Identify which cell holds the provided text, then report its (x, y) central coordinate. 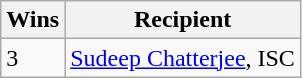
Sudeep Chatterjee, ISC (183, 58)
Wins (33, 20)
3 (33, 58)
Recipient (183, 20)
